Search for the cell housing the specified text and yield its (X, Y) center coordinate. 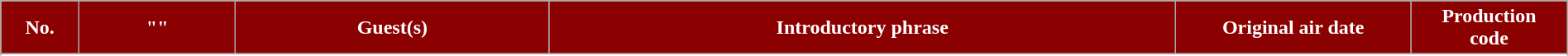
Original air date (1293, 28)
Guest(s) (392, 28)
No. (40, 28)
Production code (1489, 28)
Introductory phrase (863, 28)
"" (157, 28)
